Extract the (X, Y) coordinate from the center of the cell holding the provided text.  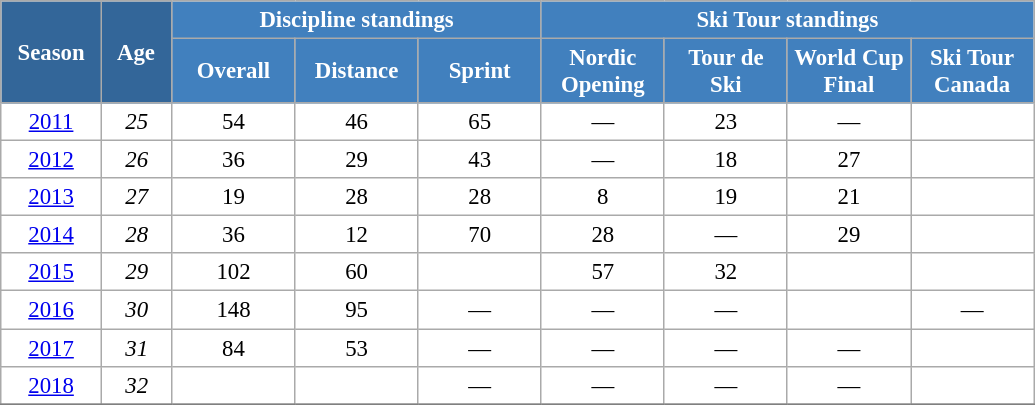
2015 (52, 273)
2012 (52, 160)
2018 (52, 385)
25 (136, 122)
23 (726, 122)
31 (136, 348)
84 (234, 348)
2017 (52, 348)
Distance (356, 72)
18 (726, 160)
2016 (52, 310)
43 (480, 160)
Ski TourCanada (972, 72)
148 (234, 310)
60 (356, 273)
12 (356, 235)
Sprint (480, 72)
Season (52, 52)
8 (602, 197)
21 (848, 197)
30 (136, 310)
57 (602, 273)
Tour deSki (726, 72)
54 (234, 122)
46 (356, 122)
Discipline standings (356, 20)
Overall (234, 72)
70 (480, 235)
53 (356, 348)
2011 (52, 122)
102 (234, 273)
65 (480, 122)
Ski Tour standings (787, 20)
World CupFinal (848, 72)
2013 (52, 197)
26 (136, 160)
2014 (52, 235)
NordicOpening (602, 72)
95 (356, 310)
Age (136, 52)
